Output the [X, Y] coordinate of the center of the cell containing the given text.  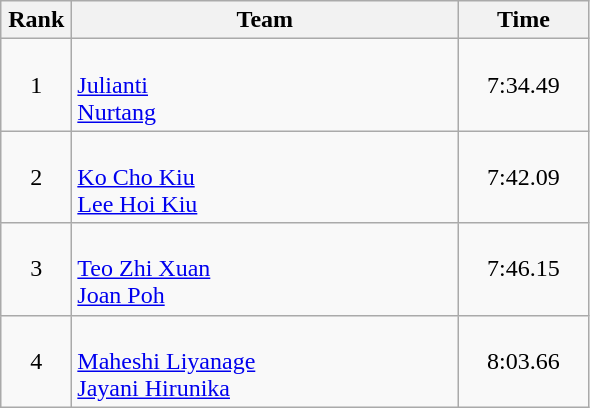
Ko Cho KiuLee Hoi Kiu [265, 177]
Rank [36, 20]
1 [36, 85]
2 [36, 177]
7:42.09 [524, 177]
8:03.66 [524, 361]
JuliantiNurtang [265, 85]
Maheshi LiyanageJayani Hirunika [265, 361]
7:34.49 [524, 85]
Teo Zhi XuanJoan Poh [265, 269]
3 [36, 269]
4 [36, 361]
7:46.15 [524, 269]
Time [524, 20]
Team [265, 20]
